Pinpoint the cell where the given text exists, returning its [X, Y] midpoint coordinate. 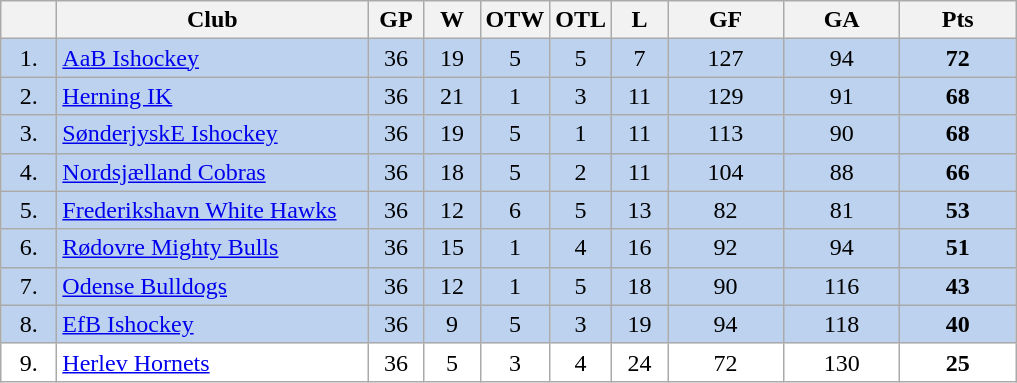
8. [29, 324]
51 [958, 248]
129 [726, 96]
OTL [581, 20]
2 [581, 172]
Odense Bulldogs [212, 286]
Nordsjælland Cobras [212, 172]
7 [640, 58]
25 [958, 362]
AaB Ishockey [212, 58]
GA [842, 20]
GP [396, 20]
OTW [515, 20]
GF [726, 20]
118 [842, 324]
3. [29, 134]
EfB Ishockey [212, 324]
Club [212, 20]
7. [29, 286]
6 [515, 210]
9 [452, 324]
5. [29, 210]
4. [29, 172]
127 [726, 58]
L [640, 20]
21 [452, 96]
16 [640, 248]
W [452, 20]
82 [726, 210]
Herlev Hornets [212, 362]
40 [958, 324]
24 [640, 362]
Herning IK [212, 96]
53 [958, 210]
116 [842, 286]
13 [640, 210]
SønderjyskE Ishockey [212, 134]
43 [958, 286]
9. [29, 362]
81 [842, 210]
66 [958, 172]
Rødovre Mighty Bulls [212, 248]
92 [726, 248]
15 [452, 248]
91 [842, 96]
113 [726, 134]
130 [842, 362]
1. [29, 58]
2. [29, 96]
Pts [958, 20]
6. [29, 248]
88 [842, 172]
104 [726, 172]
Frederikshavn White Hawks [212, 210]
